Extract the [X, Y] coordinate from the center of the cell holding the provided text.  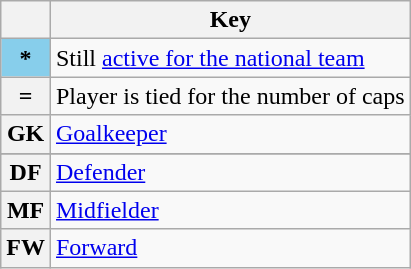
DF [26, 172]
FW [26, 248]
* [26, 58]
Player is tied for the number of caps [230, 96]
Midfielder [230, 210]
Still active for the national team [230, 58]
GK [26, 134]
Defender [230, 172]
= [26, 96]
Goalkeeper [230, 134]
MF [26, 210]
Key [230, 20]
Forward [230, 248]
